Provide the [X, Y] coordinate of the cell's center where the given text is located.  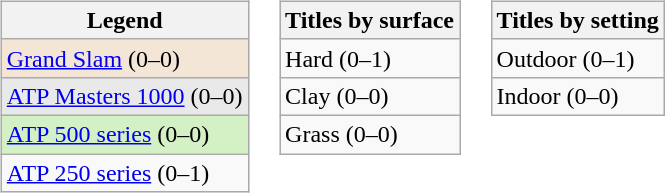
Titles by surface [370, 20]
ATP Masters 1000 (0–0) [124, 96]
Indoor (0–0) [578, 96]
Grand Slam (0–0) [124, 58]
Grass (0–0) [370, 134]
Hard (0–1) [370, 58]
ATP 250 series (0–1) [124, 173]
Titles by setting [578, 20]
Clay (0–0) [370, 96]
Outdoor (0–1) [578, 58]
Legend [124, 20]
ATP 500 series (0–0) [124, 134]
